Detect which cell encompasses the target text, then output its (x, y) center coordinate. 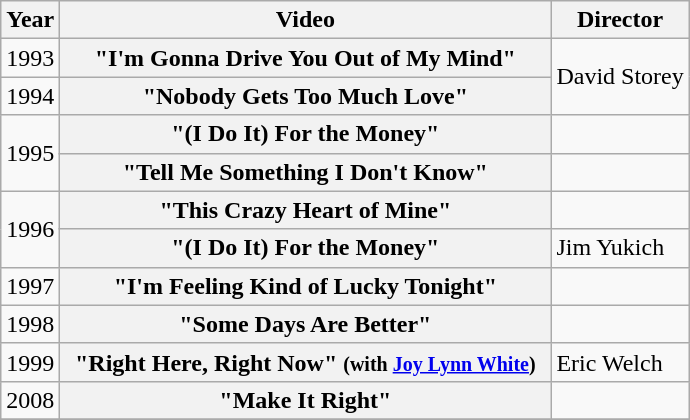
Director (620, 20)
Eric Welch (620, 362)
"Tell Me Something I Don't Know" (306, 172)
1995 (30, 153)
"I'm Feeling Kind of Lucky Tonight" (306, 286)
1998 (30, 324)
"Make It Right" (306, 400)
1994 (30, 96)
2008 (30, 400)
Video (306, 20)
"I'm Gonna Drive You Out of My Mind" (306, 58)
Year (30, 20)
"This Crazy Heart of Mine" (306, 210)
Jim Yukich (620, 248)
1993 (30, 58)
David Storey (620, 77)
"Right Here, Right Now" (with Joy Lynn White) (306, 362)
1997 (30, 286)
1999 (30, 362)
"Some Days Are Better" (306, 324)
1996 (30, 229)
"Nobody Gets Too Much Love" (306, 96)
